Capture the cell that displays the provided text and extract its [X, Y] central coordinate. 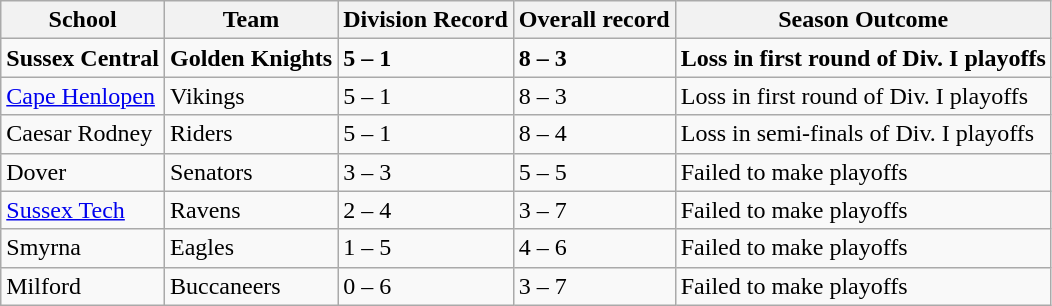
8 – 4 [594, 134]
5 – 5 [594, 172]
Milford [83, 286]
Caesar Rodney [83, 134]
Cape Henlopen [83, 96]
School [83, 20]
Senators [250, 172]
3 – 3 [426, 172]
Ravens [250, 210]
1 – 5 [426, 248]
2 – 4 [426, 210]
0 – 6 [426, 286]
4 – 6 [594, 248]
Dover [83, 172]
Loss in semi-finals of Div. I playoffs [863, 134]
Sussex Central [83, 58]
Team [250, 20]
Riders [250, 134]
Golden Knights [250, 58]
Vikings [250, 96]
Sussex Tech [83, 210]
Eagles [250, 248]
Smyrna [83, 248]
Season Outcome [863, 20]
Division Record [426, 20]
Overall record [594, 20]
Buccaneers [250, 286]
